Pinpoint the cell where the given text exists, returning its (x, y) midpoint coordinate. 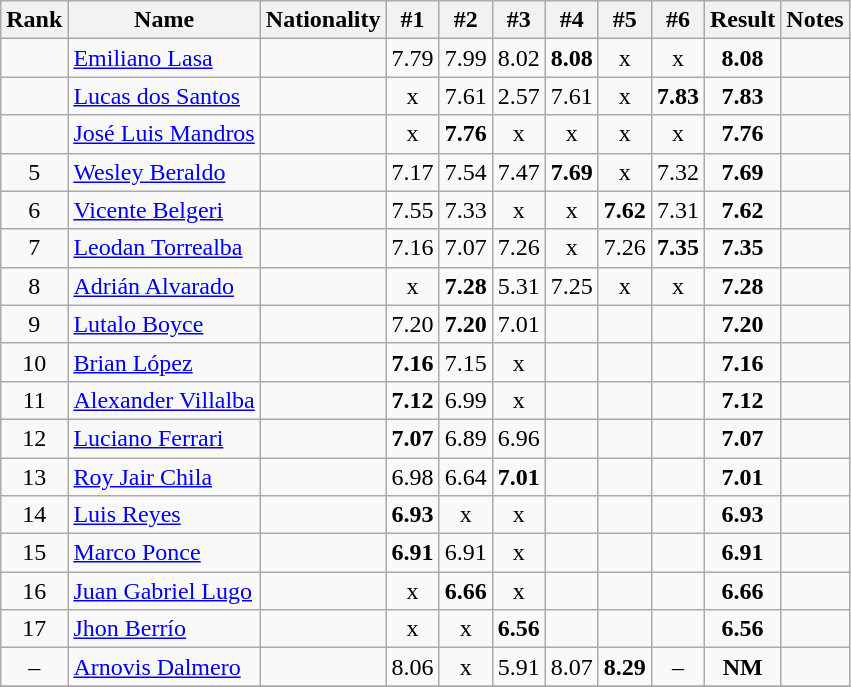
Brian López (164, 362)
8.07 (572, 667)
6.96 (518, 438)
5.91 (518, 667)
Jhon Berrío (164, 629)
#6 (678, 20)
Luis Reyes (164, 515)
Luciano Ferrari (164, 438)
6.64 (466, 477)
5.31 (518, 286)
Emiliano Lasa (164, 58)
6 (34, 210)
9 (34, 324)
Alexander Villalba (164, 400)
Wesley Beraldo (164, 172)
7.33 (466, 210)
José Luis Mandros (164, 134)
17 (34, 629)
7.31 (678, 210)
#4 (572, 20)
NM (742, 667)
Arnovis Dalmero (164, 667)
6.99 (466, 400)
Roy Jair Chila (164, 477)
7.99 (466, 58)
14 (34, 515)
7.15 (466, 362)
15 (34, 553)
7 (34, 248)
Juan Gabriel Lugo (164, 591)
Nationality (323, 20)
7.32 (678, 172)
Marco Ponce (164, 553)
8 (34, 286)
16 (34, 591)
Name (164, 20)
10 (34, 362)
Vicente Belgeri (164, 210)
Leodan Torrealba (164, 248)
8.06 (412, 667)
7.54 (466, 172)
12 (34, 438)
7.55 (412, 210)
Adrián Alvarado (164, 286)
7.47 (518, 172)
8.29 (624, 667)
Result (742, 20)
#1 (412, 20)
#5 (624, 20)
6.98 (412, 477)
13 (34, 477)
8.02 (518, 58)
11 (34, 400)
#3 (518, 20)
Lutalo Boyce (164, 324)
2.57 (518, 96)
7.17 (412, 172)
6.89 (466, 438)
7.79 (412, 58)
Notes (815, 20)
7.25 (572, 286)
#2 (466, 20)
Lucas dos Santos (164, 96)
Rank (34, 20)
5 (34, 172)
